Scan for the cell matching the given text and deliver its (x, y) coordinate at center. 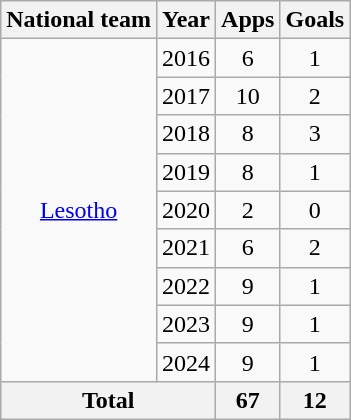
2024 (186, 362)
2016 (186, 58)
2017 (186, 96)
3 (315, 134)
Goals (315, 20)
Apps (248, 20)
12 (315, 400)
Lesotho (79, 210)
67 (248, 400)
2023 (186, 324)
Total (108, 400)
2018 (186, 134)
2020 (186, 210)
2021 (186, 248)
Year (186, 20)
2022 (186, 286)
0 (315, 210)
10 (248, 96)
2019 (186, 172)
National team (79, 20)
